Extract the (X, Y) coordinate from the center of the cell holding the provided text.  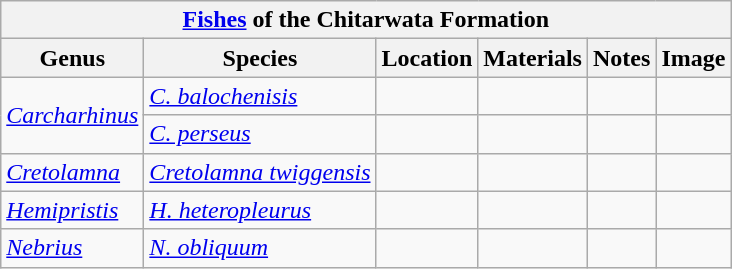
Species (260, 58)
H. heteropleurus (260, 210)
Materials (533, 58)
Nebrius (72, 248)
Fishes of the Chitarwata Formation (366, 20)
Cretolamna twiggensis (260, 172)
Carcharhinus (72, 115)
Cretolamna (72, 172)
C. balochenisis (260, 96)
Location (427, 58)
Image (694, 58)
Genus (72, 58)
C. perseus (260, 134)
Hemipristis (72, 210)
N. obliquum (260, 248)
Notes (621, 58)
